Scan for the cell matching the given text and deliver its (X, Y) coordinate at center. 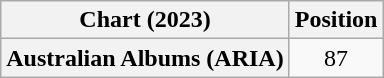
Chart (2023) (145, 20)
Position (336, 20)
Australian Albums (ARIA) (145, 58)
87 (336, 58)
